Return the [X, Y] coordinate for the center point of the cell that contains the specified text.  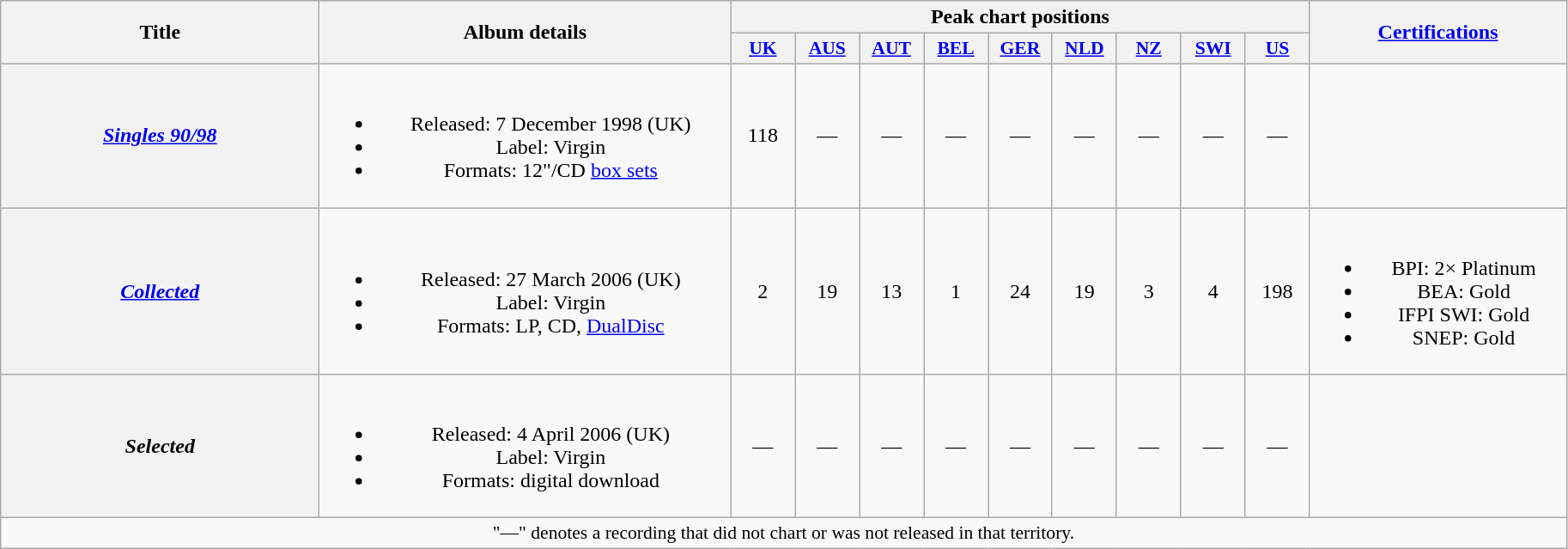
1 [957, 291]
BPI: 2× PlatinumBEA: GoldIFPI SWI: GoldSNEP: Gold [1437, 291]
Collected [160, 291]
Certifications [1437, 33]
GER [1020, 49]
24 [1020, 291]
UK [763, 49]
NLD [1084, 49]
BEL [957, 49]
US [1278, 49]
Album details [526, 33]
NZ [1149, 49]
SWI [1212, 49]
118 [763, 136]
Released: 4 April 2006 (UK)Label: VirginFormats: digital download [526, 447]
3 [1149, 291]
2 [763, 291]
Released: 27 March 2006 (UK)Label: VirginFormats: LP, CD, DualDisc [526, 291]
AUS [828, 49]
"—" denotes a recording that did not chart or was not released in that territory. [783, 534]
Released: 7 December 1998 (UK)Label: VirginFormats: 12"/CD box sets [526, 136]
Peak chart positions [1020, 17]
Selected [160, 447]
13 [891, 291]
Title [160, 33]
Singles 90/98 [160, 136]
4 [1212, 291]
198 [1278, 291]
AUT [891, 49]
